For the text-containing cell, return its midpoint in (X, Y) coordinate format. 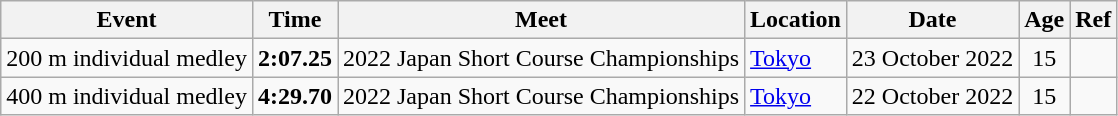
Age (1044, 20)
400 m individual medley (127, 96)
Time (294, 20)
200 m individual medley (127, 58)
22 October 2022 (932, 96)
Location (796, 20)
23 October 2022 (932, 58)
4:29.70 (294, 96)
Event (127, 20)
Ref (1094, 20)
2:07.25 (294, 58)
Meet (542, 20)
Date (932, 20)
